Extract the [X, Y] coordinate from the center of the cell holding the provided text.  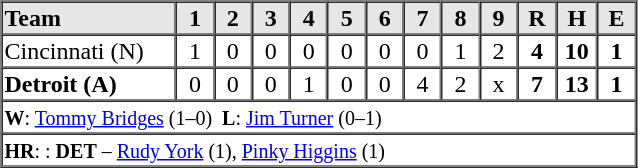
9 [499, 18]
H [578, 18]
W: Tommy Bridges (1–0) L: Jim Turner (0–1) [319, 116]
8 [461, 18]
6 [385, 18]
13 [578, 84]
x [499, 84]
Cincinnati (N) [89, 50]
HR: : DET – Rudy York (1), Pinky Higgins (1) [319, 150]
3 [271, 18]
5 [347, 18]
Team [89, 18]
E [616, 18]
10 [578, 50]
R [536, 18]
Detroit (A) [89, 84]
